Detect which cell encompasses the target text, then output its (X, Y) center coordinate. 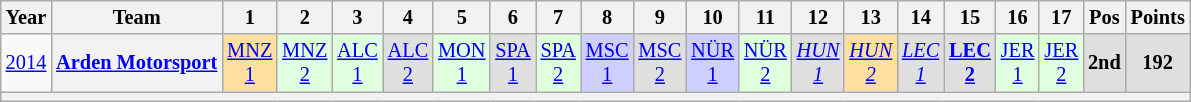
LEC2 (970, 63)
ALC2 (408, 63)
14 (920, 17)
MNZ2 (304, 63)
4 (408, 17)
Team (136, 17)
MSC1 (608, 63)
11 (766, 17)
12 (818, 17)
2014 (26, 63)
15 (970, 17)
MNZ1 (250, 63)
JER2 (1061, 63)
9 (660, 17)
Arden Motorsport (136, 63)
5 (462, 17)
Year (26, 17)
16 (1018, 17)
Pos (1104, 17)
SPA1 (512, 63)
7 (558, 17)
13 (870, 17)
Points (1158, 17)
MSC2 (660, 63)
NÜR1 (712, 63)
ALC1 (357, 63)
3 (357, 17)
SPA2 (558, 63)
6 (512, 17)
17 (1061, 17)
HUN2 (870, 63)
192 (1158, 63)
JER1 (1018, 63)
10 (712, 17)
1 (250, 17)
HUN1 (818, 63)
2nd (1104, 63)
8 (608, 17)
2 (304, 17)
NÜR2 (766, 63)
LEC1 (920, 63)
MON1 (462, 63)
